Locate the cell with the specified text and output its [x, y] center coordinate. 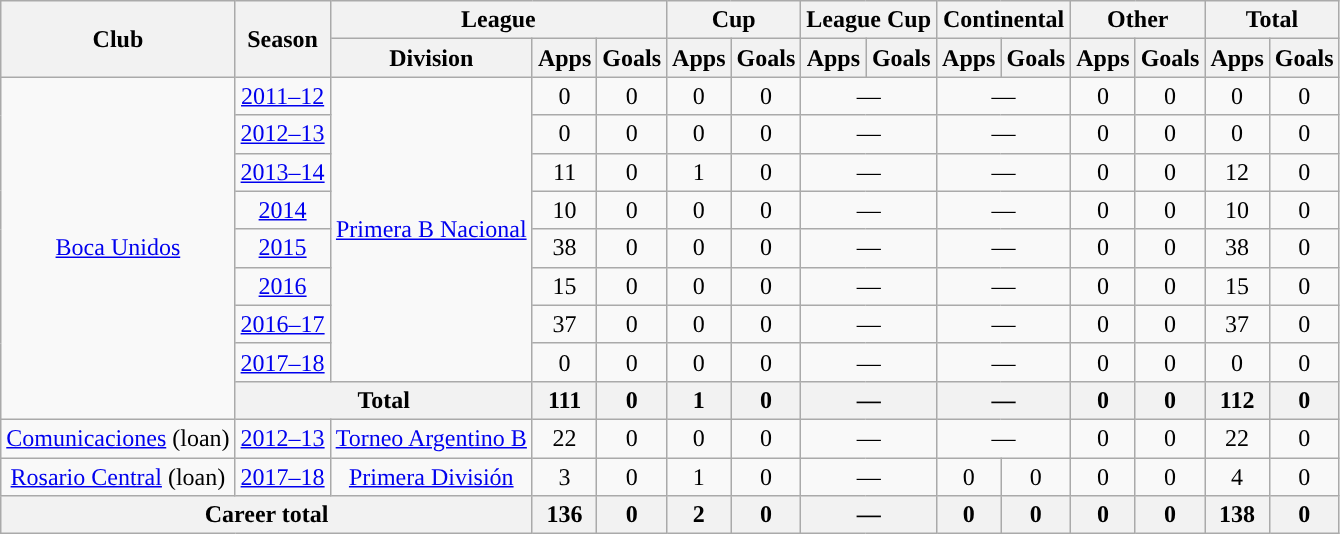
4 [1237, 477]
Cup [734, 20]
Division [431, 58]
Torneo Argentino B [431, 438]
2016–17 [282, 324]
League Cup [869, 20]
Primera B Nacional [431, 229]
Boca Unidos [118, 248]
Comunicaciones (loan) [118, 438]
138 [1237, 515]
2 [699, 515]
Season [282, 39]
Rosario Central (loan) [118, 477]
112 [1237, 400]
2015 [282, 248]
12 [1237, 172]
Club [118, 39]
Primera División [431, 477]
2014 [282, 210]
League [498, 20]
2016 [282, 286]
2011–12 [282, 96]
2013–14 [282, 172]
136 [564, 515]
111 [564, 400]
Career total [267, 515]
11 [564, 172]
3 [564, 477]
Other [1138, 20]
Continental [1004, 20]
